Return the (X, Y) coordinate for the center point of the cell that contains the specified text.  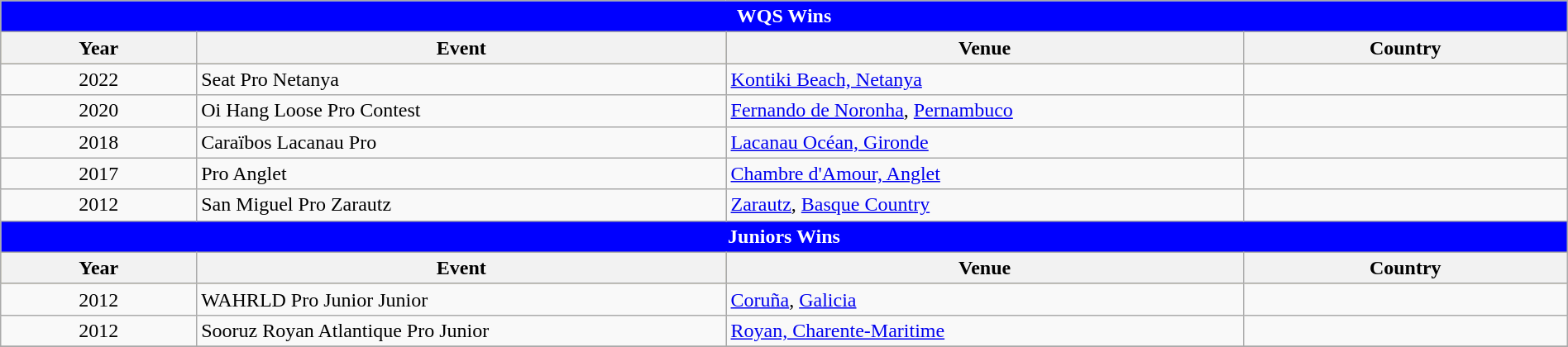
Lacanau Océan, Gironde (984, 142)
Oi Hang Loose Pro Contest (461, 111)
2022 (99, 79)
Caraïbos Lacanau Pro (461, 142)
Coruña, Galicia (984, 299)
Sooruz Royan Atlantique Pro Junior (461, 330)
Fernando de Noronha, Pernambuco (984, 111)
San Miguel Pro Zarautz (461, 205)
Royan, Charente-Maritime (984, 330)
WAHRLD Pro Junior Junior (461, 299)
2018 (99, 142)
Pro Anglet (461, 173)
Kontiki Beach, Netanya (984, 79)
Juniors Wins (784, 236)
Seat Pro Netanya (461, 79)
Chambre d'Amour, Anglet (984, 173)
WQS Wins (784, 17)
2020 (99, 111)
2017 (99, 173)
Zarautz, Basque Country (984, 205)
